Determine the (x, y) coordinate at the center of the cell enclosing the given text.  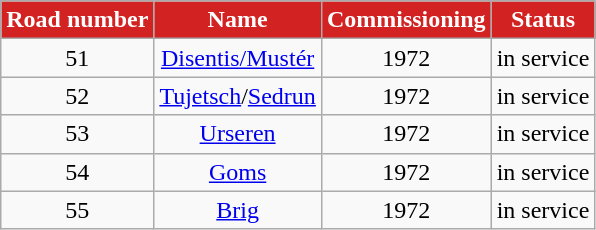
54 (78, 172)
Tujetsch/Sedrun (238, 96)
51 (78, 58)
Status (543, 20)
Brig (238, 210)
Goms (238, 172)
Road number (78, 20)
Urseren (238, 134)
52 (78, 96)
55 (78, 210)
53 (78, 134)
Name (238, 20)
Disentis/Mustér (238, 58)
Commissioning (406, 20)
